Scan for the cell matching the given text and deliver its (x, y) coordinate at center. 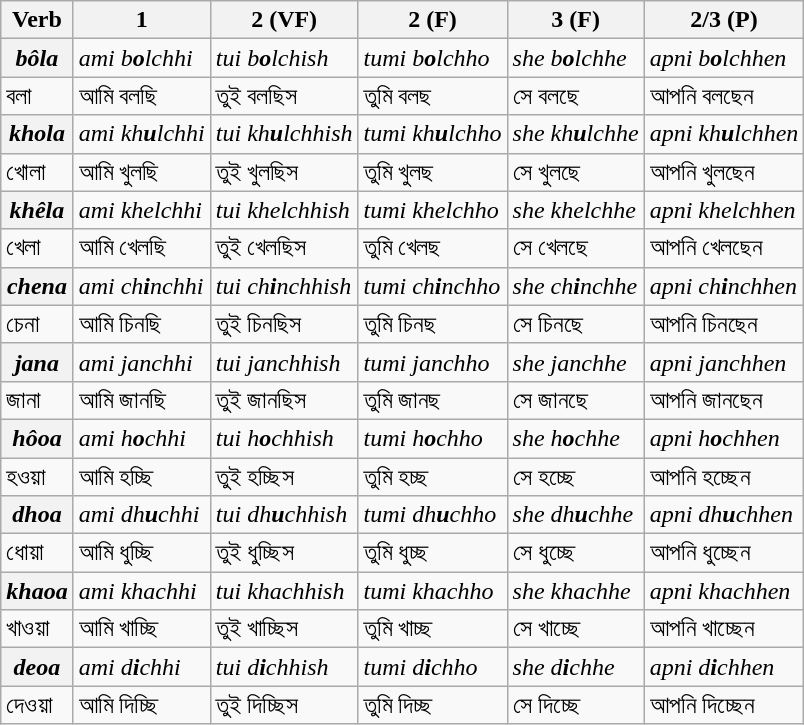
2/3 (P) (724, 20)
আমি চিনছি (142, 324)
সে খুলছে (576, 172)
জানা (37, 400)
khola (37, 134)
আমি জানছি (142, 400)
apni chinchhen (724, 286)
tumi janchho (432, 362)
সে চিনছে (576, 324)
তুমি খাচ্ছ (432, 629)
তুই বলছিস (284, 96)
ami bolchhi (142, 58)
সে খাচ্ছে (576, 629)
তুমি বলছ (432, 96)
তুমি চিনছ (432, 324)
আপনি হচ্ছেন (724, 477)
তুই খেলছিস (284, 248)
khaoa (37, 591)
apni dhuchhen (724, 515)
3 (F) (576, 20)
apni khulchhen (724, 134)
she chinchhe (576, 286)
তুই ধুচ্ছিস (284, 553)
ami khulchhi (142, 134)
তুই খাচ্ছিস (284, 629)
tumi chinchho (432, 286)
hôoa (37, 438)
tui dhuchhish (284, 515)
আপনি জানছেন (724, 400)
তুমি খুলছ (432, 172)
she dichhe (576, 667)
ami janchhi (142, 362)
tui bolchish (284, 58)
chena (37, 286)
খেলা (37, 248)
dhoa (37, 515)
তুই খুলছিস (284, 172)
আমি হচ্ছি (142, 477)
সে বলছে (576, 96)
she khelchhe (576, 210)
tumi khelchho (432, 210)
সে হচ্ছে (576, 477)
she hochhe (576, 438)
apni hochhen (724, 438)
apni khelchhen (724, 210)
apni khachhen (724, 591)
bôla (37, 58)
ami dichhi (142, 667)
তুমি খেলছ (432, 248)
tumi khulchho (432, 134)
খোলা (37, 172)
তুমি ধুচ্ছ (432, 553)
she janchhe (576, 362)
তুই চিনছিস (284, 324)
তুমি জানছ (432, 400)
আমি ধুচ্ছি (142, 553)
she khulchhe (576, 134)
আমি খুলছি (142, 172)
বলা (37, 96)
2 (F) (432, 20)
ami khelchhi (142, 210)
ami hochhi (142, 438)
tumi khachho (432, 591)
আমি বলছি (142, 96)
দেওয়া (37, 705)
tumi hochho (432, 438)
আমি দিচ্ছি (142, 705)
আপনি ধুচ্ছেন (724, 553)
tumi dhuchho (432, 515)
সে জানছে (576, 400)
আমি খেলছি (142, 248)
tumi bolchho (432, 58)
ধোয়া (37, 553)
আপনি খুলছেন (724, 172)
চেনা (37, 324)
ami chinchhi (142, 286)
khêla (37, 210)
তুমি দিচ্ছ (432, 705)
she dhuchhe (576, 515)
tui khachhish (284, 591)
সে দিচ্ছে (576, 705)
she khachhe (576, 591)
apni bolchhen (724, 58)
খাওয়া (37, 629)
আপনি চিনছেন (724, 324)
আপনি বলছেন (724, 96)
Verb (37, 20)
jana (37, 362)
সে ধুচ্ছে (576, 553)
ami khachhi (142, 591)
তুই হচ্ছিস (284, 477)
tui khelchhish (284, 210)
আমি খাচ্ছি (142, 629)
tui hochhish (284, 438)
সে খেলছে (576, 248)
tui chinchhish (284, 286)
আপনি খেলছেন (724, 248)
2 (VF) (284, 20)
she bolchhe (576, 58)
tumi dichho (432, 667)
তুমি হচ্ছ (432, 477)
apni dichhen (724, 667)
আপনি দিচ্ছেন (724, 705)
apni janchhen (724, 362)
হওয়া (37, 477)
ami dhuchhi (142, 515)
deoa (37, 667)
তুই জানছিস (284, 400)
আপনি খাচ্ছেন (724, 629)
1 (142, 20)
tui khulchhish (284, 134)
tui dichhish (284, 667)
tui janchhish (284, 362)
তুই দিচ্ছিস (284, 705)
